Locate the cell with the specified text and output its [X, Y] center coordinate. 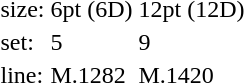
5 [92, 42]
